Locate the cell with the specified text and output its (x, y) center coordinate. 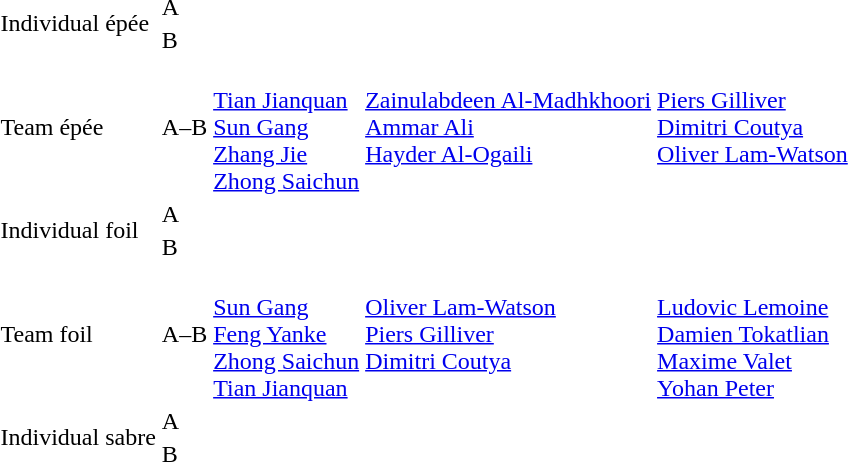
Tian JianquanSun GangZhang JieZhong Saichun (286, 127)
Sun GangFeng YankeZhong SaichunTian Jianquan (286, 334)
Zainulabdeen Al-MadhkhooriAmmar AliHayder Al-Ogaili (508, 127)
Oliver Lam-WatsonPiers GilliverDimitri Coutya (508, 334)
